Determine the (x, y) coordinate at the center of the cell enclosing the given text.  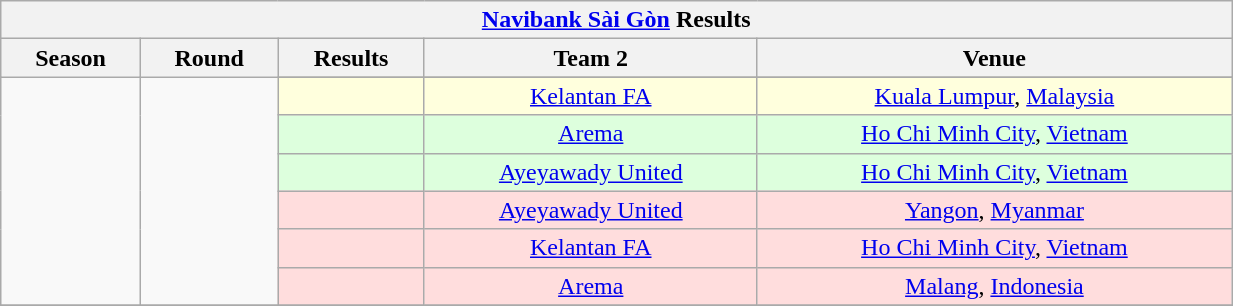
Venue (994, 58)
Yangon, Myanmar (994, 210)
Round (208, 58)
Team 2 (590, 58)
Malang, Indonesia (994, 286)
Results (351, 58)
Season (71, 58)
Kuala Lumpur, Malaysia (994, 96)
Navibank Sài Gòn Results (616, 20)
